Find where the given text appears and provide that cell's center as [X, Y] coordinate. 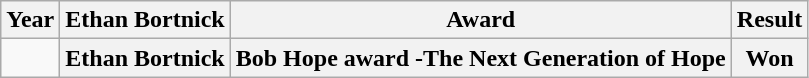
Bob Hope award -The Next Generation of Hope [480, 58]
Result [769, 20]
Award [480, 20]
Year [30, 20]
Won [769, 58]
